Identify which cell holds the provided text, then report its (x, y) central coordinate. 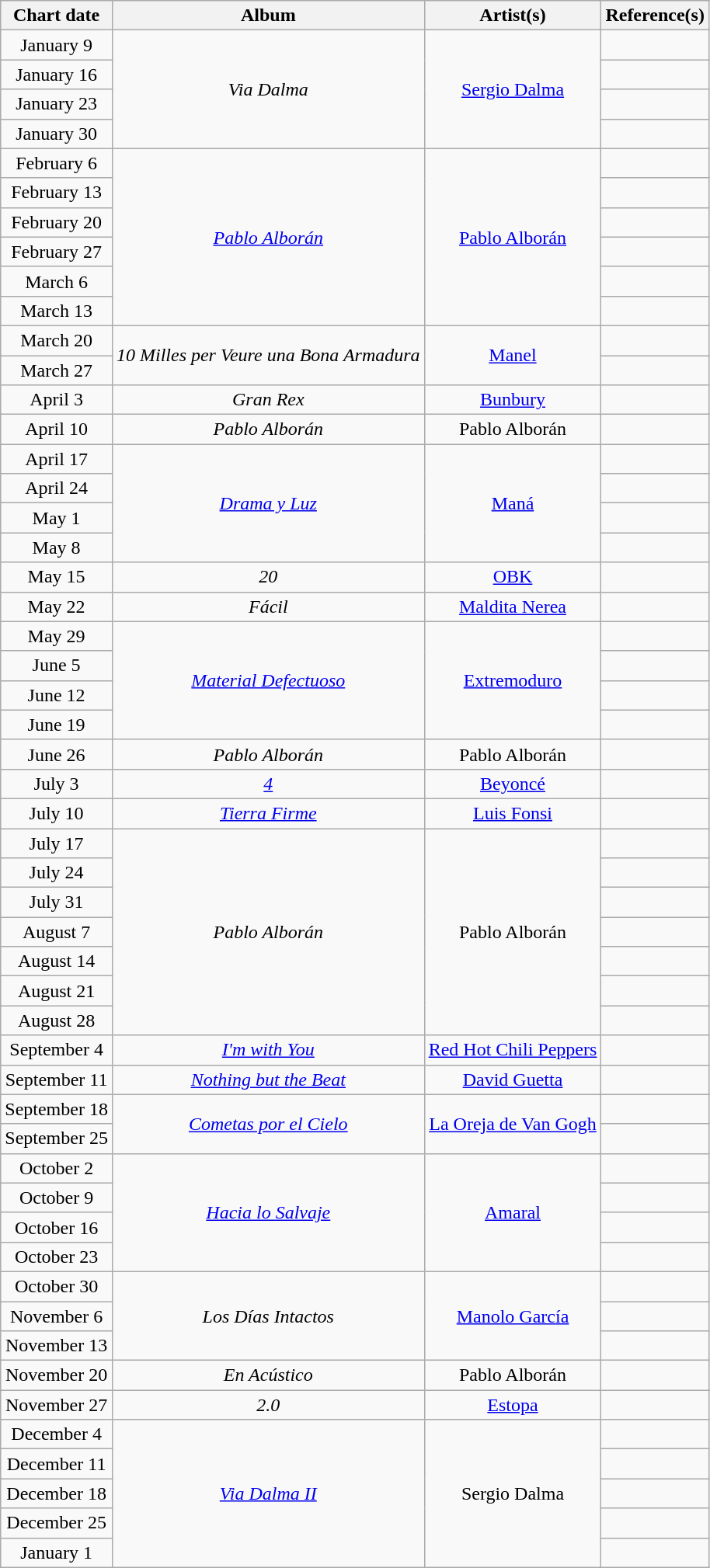
May 29 (57, 636)
October 30 (57, 1286)
April 10 (57, 429)
August 14 (57, 961)
Fácil (268, 607)
Gran Rex (268, 400)
Maná (513, 503)
OBK (513, 577)
December 11 (57, 1464)
April 17 (57, 459)
May 8 (57, 548)
January 9 (57, 45)
May 22 (57, 607)
Amaral (513, 1212)
Cometas por el Cielo (268, 1124)
Drama y Luz (268, 503)
January 23 (57, 104)
January 30 (57, 134)
June 12 (57, 695)
June 19 (57, 725)
Manel (513, 355)
April 3 (57, 400)
October 16 (57, 1227)
En Acústico (268, 1375)
August 7 (57, 932)
October 23 (57, 1257)
Album (268, 16)
February 6 (57, 163)
Bunbury (513, 400)
December 18 (57, 1493)
Reference(s) (656, 16)
February 20 (57, 222)
November 13 (57, 1346)
I'm with You (268, 1050)
10 Milles per Veure una Bona Armadura (268, 355)
July 24 (57, 873)
February 13 (57, 193)
December 25 (57, 1523)
January 1 (57, 1552)
September 25 (57, 1139)
July 31 (57, 902)
Nothing but the Beat (268, 1080)
2.0 (268, 1405)
July 10 (57, 813)
June 5 (57, 666)
Red Hot Chili Peppers (513, 1050)
October 9 (57, 1198)
September 18 (57, 1109)
November 6 (57, 1316)
September 4 (57, 1050)
March 13 (57, 311)
Chart date (57, 16)
February 27 (57, 252)
April 24 (57, 488)
4 (268, 784)
January 16 (57, 75)
Via Dalma (268, 89)
Via Dalma II (268, 1493)
September 11 (57, 1080)
20 (268, 577)
June 26 (57, 754)
David Guetta (513, 1080)
May 1 (57, 518)
July 3 (57, 784)
Hacia lo Salvaje (268, 1212)
March 20 (57, 340)
Los Días Intactos (268, 1316)
October 2 (57, 1168)
Beyoncé (513, 784)
Artist(s) (513, 16)
July 17 (57, 843)
Tierra Firme (268, 813)
December 4 (57, 1434)
May 15 (57, 577)
Luis Fonsi (513, 813)
August 28 (57, 1020)
August 21 (57, 991)
La Oreja de Van Gogh (513, 1124)
Maldita Nerea (513, 607)
March 27 (57, 370)
Manolo García (513, 1316)
March 6 (57, 281)
Extremoduro (513, 680)
Estopa (513, 1405)
November 27 (57, 1405)
Material Defectuoso (268, 680)
November 20 (57, 1375)
